Return (X, Y) of the center of cell containing provided text 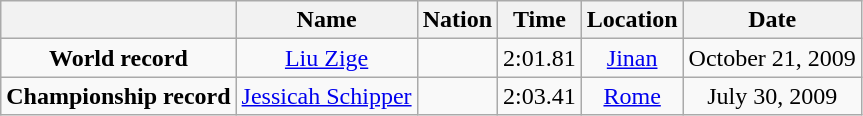
July 30, 2009 (772, 96)
Time (540, 20)
Rome (632, 96)
2:03.41 (540, 96)
Date (772, 20)
Location (632, 20)
Liu Zige (326, 58)
Name (326, 20)
Jessicah Schipper (326, 96)
2:01.81 (540, 58)
Nation (457, 20)
Championship record (118, 96)
World record (118, 58)
Jinan (632, 58)
October 21, 2009 (772, 58)
